For the text-containing cell, return its midpoint in (x, y) coordinate format. 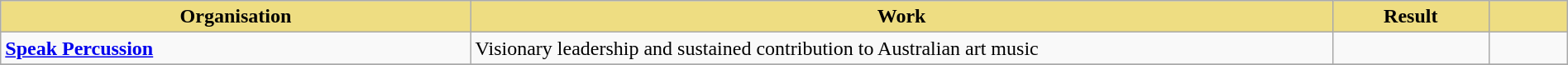
Work (901, 17)
Speak Percussion (236, 48)
Visionary leadership and sustained contribution to Australian art music (901, 48)
Organisation (236, 17)
Result (1411, 17)
